Output the (x, y) coordinate of the center of the cell containing the given text.  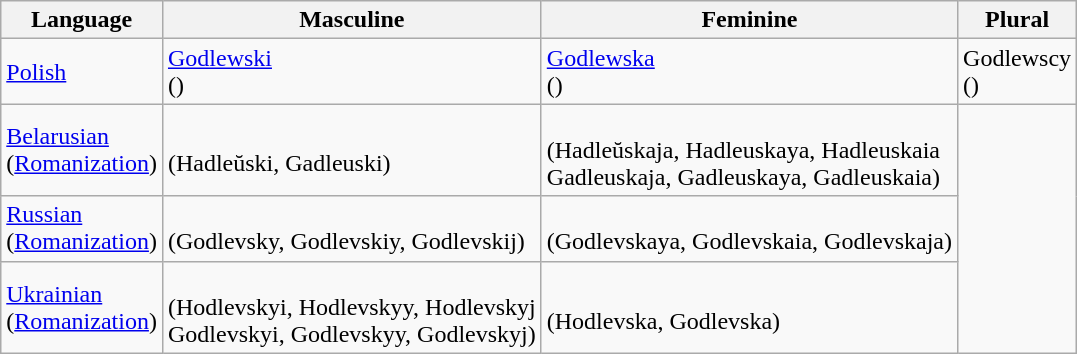
Feminine (749, 20)
(Hadleŭski, Gadleuski) (352, 150)
(Godlevsky, Godlevskiy, Godlevskij) (352, 228)
Ukrainian (Romanization) (82, 307)
Belarusian (Romanization) (82, 150)
(Hodlevska, Godlevska) (749, 307)
Language (82, 20)
(Hadleŭskaja, Hadleuskaya, Hadleuskaia Gadleuskaja, Gadleuskaya, Gadleuskaia) (749, 150)
(Hodlevskyi, Hodlevskyy, Hodlevskyj Godlevskyi, Godlevskyy, Godlevskyj) (352, 307)
Masculine (352, 20)
(Godlevskaya, Godlevskaia, Godlevskaja) (749, 228)
Plural (1018, 20)
Godlewski () (352, 72)
Godlewscy () (1018, 72)
Russian (Romanization) (82, 228)
Polish (82, 72)
Godlewska () (749, 72)
